Locate the cell with the specified text and output its (x, y) center coordinate. 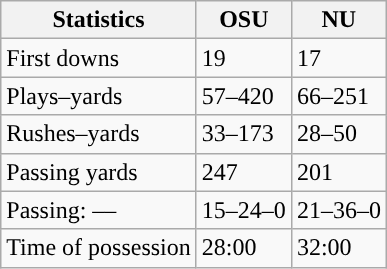
NU (338, 20)
Passing: –– (99, 210)
17 (338, 58)
28–50 (338, 134)
OSU (244, 20)
Plays–yards (99, 96)
Passing yards (99, 172)
33–173 (244, 134)
28:00 (244, 248)
247 (244, 172)
201 (338, 172)
19 (244, 58)
57–420 (244, 96)
Time of possession (99, 248)
32:00 (338, 248)
Rushes–yards (99, 134)
21–36–0 (338, 210)
Statistics (99, 20)
15–24–0 (244, 210)
66–251 (338, 96)
First downs (99, 58)
